Capture the cell that displays the provided text and extract its [X, Y] central coordinate. 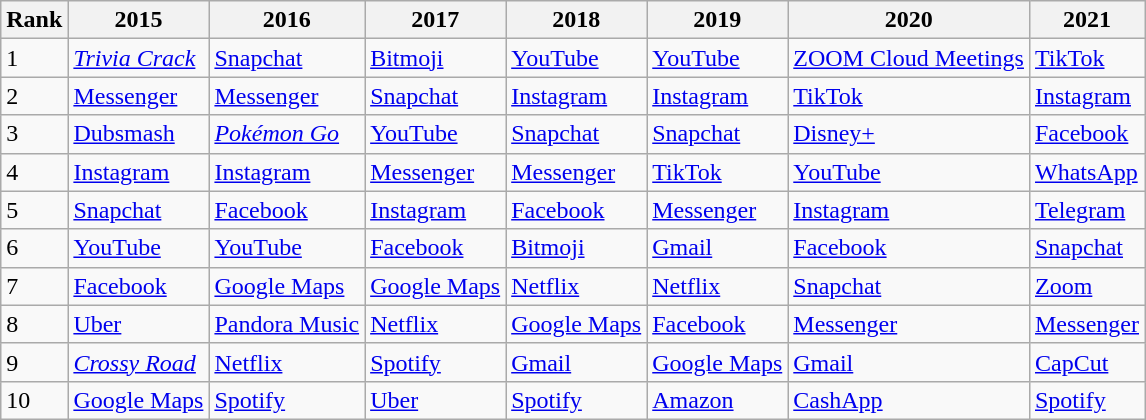
CapCut [1086, 362]
2021 [1086, 20]
Crossy Road [138, 362]
Disney+ [909, 134]
2018 [576, 20]
2015 [138, 20]
Pandora Music [287, 324]
9 [34, 362]
2017 [436, 20]
8 [34, 324]
Dubsmash [138, 134]
Zoom [1086, 286]
6 [34, 248]
3 [34, 134]
ZOOM Cloud Meetings [909, 58]
Amazon [718, 400]
Trivia Crack [138, 58]
2019 [718, 20]
2016 [287, 20]
7 [34, 286]
Telegram [1086, 210]
2020 [909, 20]
2 [34, 96]
10 [34, 400]
Rank [34, 20]
5 [34, 210]
1 [34, 58]
WhatsApp [1086, 172]
4 [34, 172]
CashApp [909, 400]
Pokémon Go [287, 134]
